Output the [x, y] coordinate of the center of the cell containing the given text.  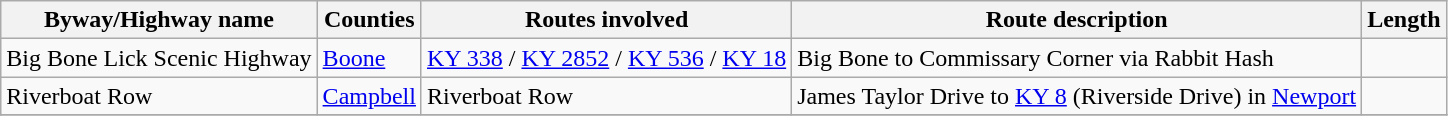
KY 338 / KY 2852 / KY 536 / KY 18 [606, 58]
Length [1404, 20]
Route description [1077, 20]
Campbell [369, 96]
Routes involved [606, 20]
Boone [369, 58]
Counties [369, 20]
Big Bone Lick Scenic Highway [159, 58]
Big Bone to Commissary Corner via Rabbit Hash [1077, 58]
Byway/Highway name [159, 20]
James Taylor Drive to KY 8 (Riverside Drive) in Newport [1077, 96]
